Extract the [x, y] coordinate from the center of the cell holding the provided text.  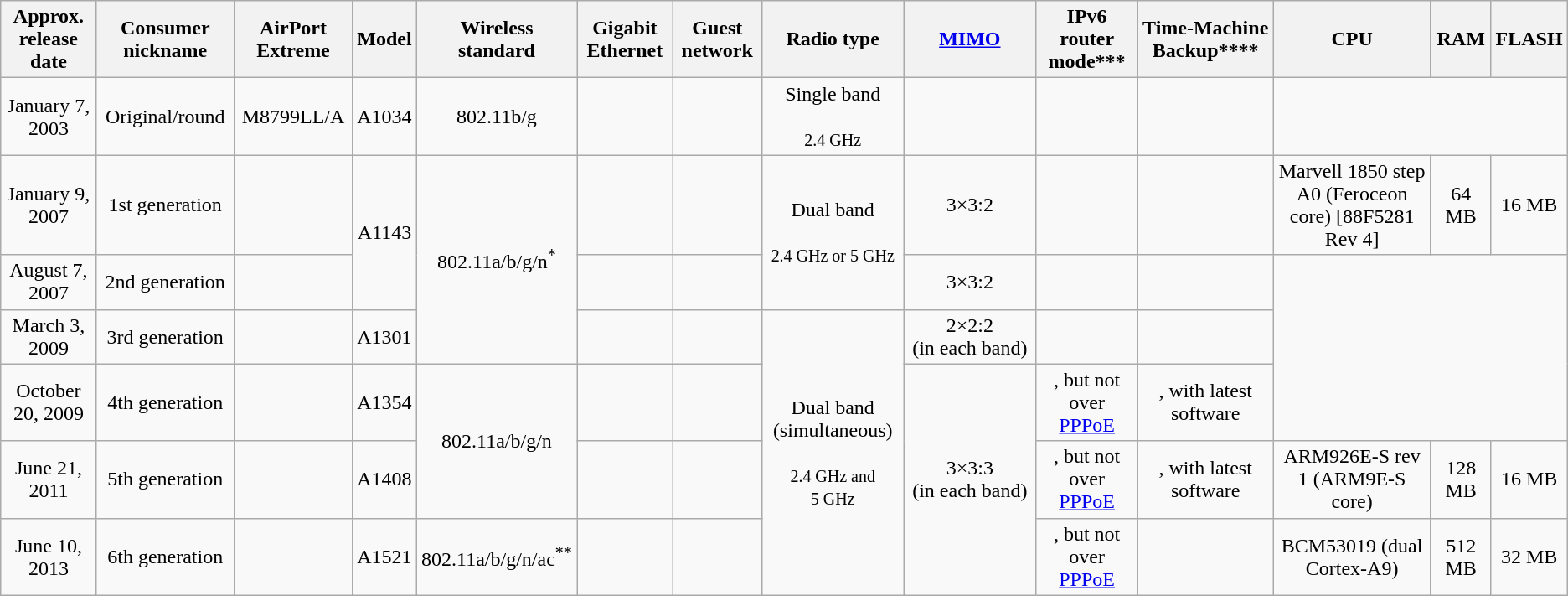
October 20, 2009 [49, 402]
512 MB [1461, 557]
6th generation [165, 557]
64 MB [1461, 205]
FLASH [1529, 39]
Marvell 1850 step A0 (Feroceon core) [88F5281 Rev 4] [1352, 205]
Dual band (simultaneous) 2.4 GHz and 5 GHz [833, 453]
Guest network [717, 39]
Approx. release date [49, 39]
32 MB [1529, 557]
4th generation [165, 402]
RAM [1461, 39]
A1034 [384, 117]
BCM53019 (dual Cortex-A9) [1352, 557]
Model [384, 39]
3×3:3 (in each band) [970, 479]
Gigabit Ethernet [625, 39]
Original/round [165, 117]
MIMO [970, 39]
802.11a/b/g/n [497, 441]
802.11b/g [497, 117]
June 10, 2013 [49, 557]
3rd generation [165, 337]
Radio type [833, 39]
A1301 [384, 337]
June 21, 2011 [49, 479]
A1521 [384, 557]
A1408 [384, 479]
2nd generation [165, 282]
Wireless standard [497, 39]
802.11a/b/g/n* [497, 260]
AirPort Extreme [293, 39]
ARM926E-S rev 1 (ARM9E-S core) [1352, 479]
5th generation [165, 479]
CPU [1352, 39]
January 9, 2007 [49, 205]
128 MB [1461, 479]
Consumer nickname [165, 39]
August 7, 2007 [49, 282]
Dual band2.4 GHz or 5 GHz [833, 232]
M8799LL/A [293, 117]
IPv6 router mode*** [1087, 39]
2×2:2 (in each band) [970, 337]
A1143 [384, 232]
1st generation [165, 205]
Single band2.4 GHz [833, 117]
Time-Machine Backup**** [1206, 39]
A1354 [384, 402]
January 7, 2003 [49, 117]
802.11a/b/g/n/ac** [497, 557]
March 3, 2009 [49, 337]
